For the text-containing cell, return its midpoint in (X, Y) coordinate format. 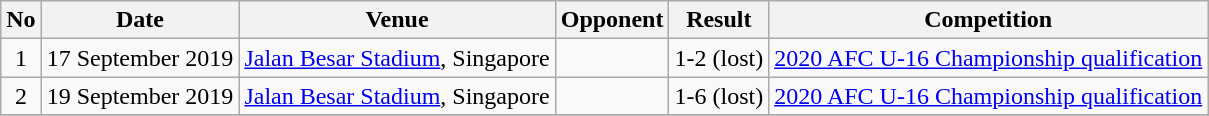
Date (140, 20)
Opponent (612, 20)
1-2 (lost) (719, 58)
1-6 (lost) (719, 96)
No (21, 20)
Competition (988, 20)
2 (21, 96)
Venue (397, 20)
1 (21, 58)
Result (719, 20)
19 September 2019 (140, 96)
17 September 2019 (140, 58)
